Scan for the cell matching the given text and deliver its [X, Y] coordinate at center. 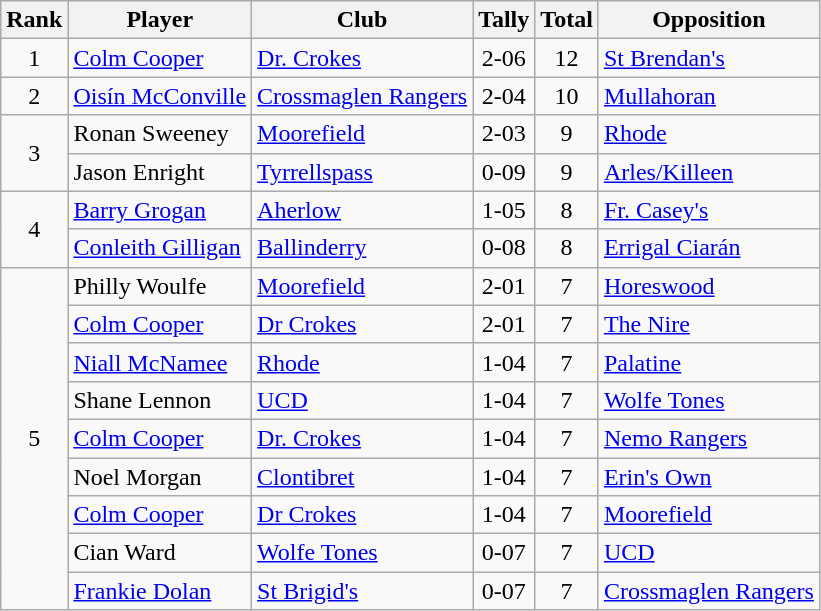
Barry Grogan [160, 210]
Philly Woulfe [160, 286]
Palatine [708, 362]
12 [567, 58]
10 [567, 96]
Nemo Rangers [708, 438]
3 [34, 153]
The Nire [708, 324]
1 [34, 58]
2-06 [504, 58]
Tyrrellspass [362, 172]
Arles/Killeen [708, 172]
Aherlow [362, 210]
Conleith Gilligan [160, 248]
Niall McNamee [160, 362]
Fr. Casey's [708, 210]
Mullahoran [708, 96]
Cian Ward [160, 553]
St Brendan's [708, 58]
Shane Lennon [160, 400]
Jason Enright [160, 172]
Horeswood [708, 286]
Errigal Ciarán [708, 248]
2-03 [504, 134]
Frankie Dolan [160, 591]
2-04 [504, 96]
Club [362, 20]
Opposition [708, 20]
Ballinderry [362, 248]
Player [160, 20]
Clontibret [362, 477]
St Brigid's [362, 591]
0-09 [504, 172]
Total [567, 20]
5 [34, 438]
Oisín McConville [160, 96]
1-05 [504, 210]
Ronan Sweeney [160, 134]
4 [34, 229]
Tally [504, 20]
Erin's Own [708, 477]
2 [34, 96]
0-08 [504, 248]
Noel Morgan [160, 477]
Rank [34, 20]
